Detect which cell encompasses the target text, then output its (x, y) center coordinate. 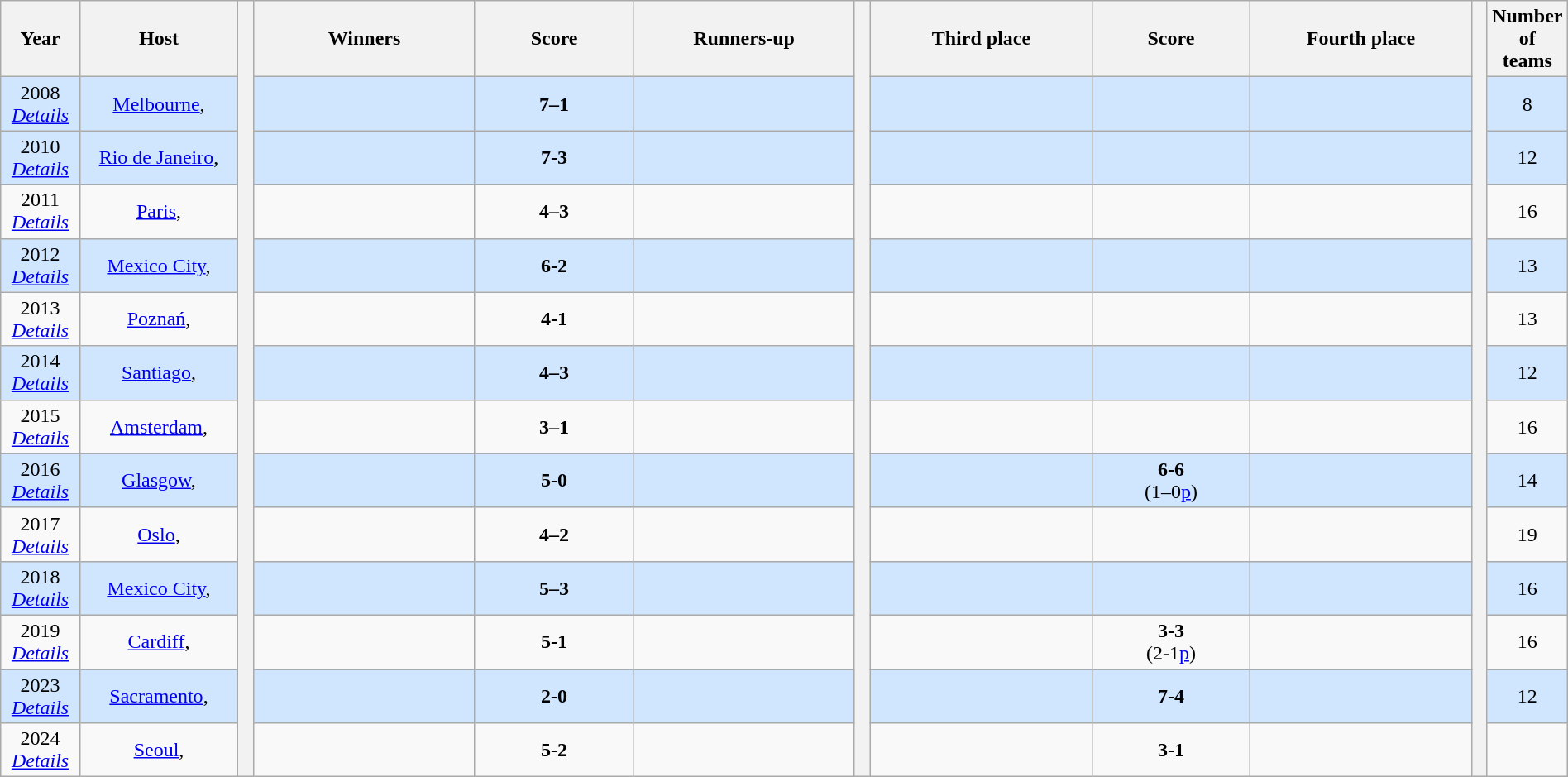
2018 Details (41, 588)
Runners-up (744, 39)
Sacramento, (159, 695)
6-6(1–0p) (1171, 480)
Amsterdam, (159, 427)
6-2 (554, 265)
Oslo, (159, 535)
5-0 (554, 480)
Winners (365, 39)
19 (1527, 535)
2023 Details (41, 695)
2008 Details (41, 104)
2011 Details (41, 212)
Fourth place (1361, 39)
5-2 (554, 750)
3-1 (1171, 750)
2019 Details (41, 642)
Santiago, (159, 372)
5–3 (554, 588)
2014 Details (41, 372)
5-1 (554, 642)
Cardiff, (159, 642)
3–1 (554, 427)
7-3 (554, 157)
2012 Details (41, 265)
3-3(2-1p) (1171, 642)
2016 Details (41, 480)
2017 Details (41, 535)
2-0 (554, 695)
Host (159, 39)
Melbourne, (159, 104)
7–1 (554, 104)
Paris, (159, 212)
Poznań, (159, 319)
7-4 (1171, 695)
14 (1527, 480)
Seoul, (159, 750)
Number of teams (1527, 39)
Year (41, 39)
4–2 (554, 535)
Glasgow, (159, 480)
2024 Details (41, 750)
Rio de Janeiro, (159, 157)
Third place (982, 39)
8 (1527, 104)
2013 Details (41, 319)
4-1 (554, 319)
2010 Details (41, 157)
2015 Details (41, 427)
